Provide the [x, y] coordinate of the cell's center where the given text is located.  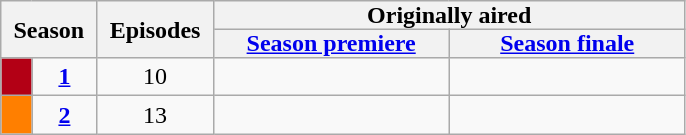
Season premiere [331, 43]
13 [155, 115]
Season [49, 30]
Season finale [567, 43]
Originally aired [449, 15]
2 [64, 115]
Episodes [155, 30]
1 [64, 77]
10 [155, 77]
